Extract the (X, Y) coordinate from the center of the cell holding the provided text.  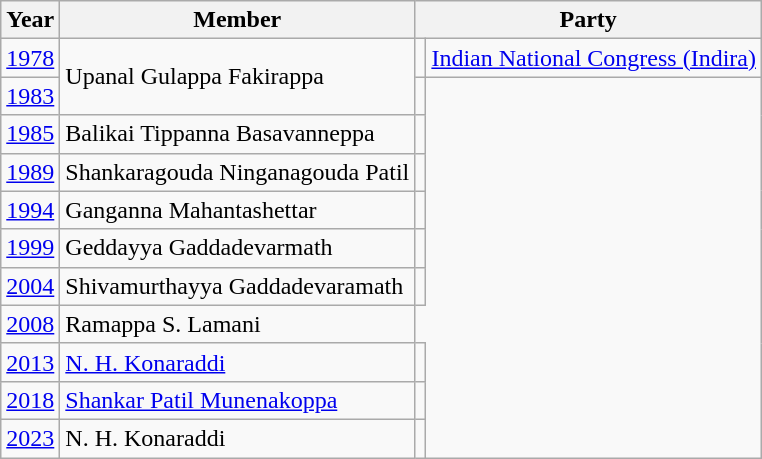
2004 (30, 286)
2008 (30, 324)
Balikai Tippanna Basavanneppa (238, 134)
Member (238, 20)
1985 (30, 134)
Party (588, 20)
Shivamurthayya Gaddadevaramath (238, 286)
1999 (30, 248)
1978 (30, 58)
1983 (30, 96)
Shankar Patil Munenakoppa (238, 400)
Upanal Gulappa Fakirappa (238, 77)
1994 (30, 210)
Ramappa S. Lamani (238, 324)
2023 (30, 438)
2013 (30, 362)
Shankaragouda Ninganagouda Patil (238, 172)
1989 (30, 172)
Ganganna Mahantashettar (238, 210)
Year (30, 20)
Indian National Congress (Indira) (594, 58)
2018 (30, 400)
Geddayya Gaddadevarmath (238, 248)
